Locate the cell with the specified text and output its (X, Y) center coordinate. 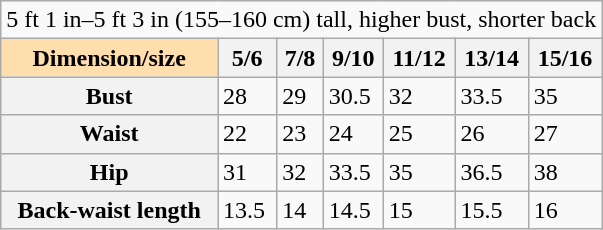
14.5 (353, 210)
26 (492, 134)
14 (300, 210)
31 (248, 172)
Dimension/size (110, 58)
15 (419, 210)
25 (419, 134)
27 (564, 134)
15.5 (492, 210)
13.5 (248, 210)
28 (248, 96)
5/6 (248, 58)
36.5 (492, 172)
38 (564, 172)
Bust (110, 96)
24 (353, 134)
7/8 (300, 58)
22 (248, 134)
Back-waist length (110, 210)
23 (300, 134)
Waist (110, 134)
13/14 (492, 58)
Hip (110, 172)
30.5 (353, 96)
15/16 (564, 58)
29 (300, 96)
9/10 (353, 58)
11/12 (419, 58)
5 ft 1 in–5 ft 3 in (155–160 cm) tall, higher bust, shorter back (302, 20)
16 (564, 210)
